Search for the cell housing the specified text and yield its [x, y] center coordinate. 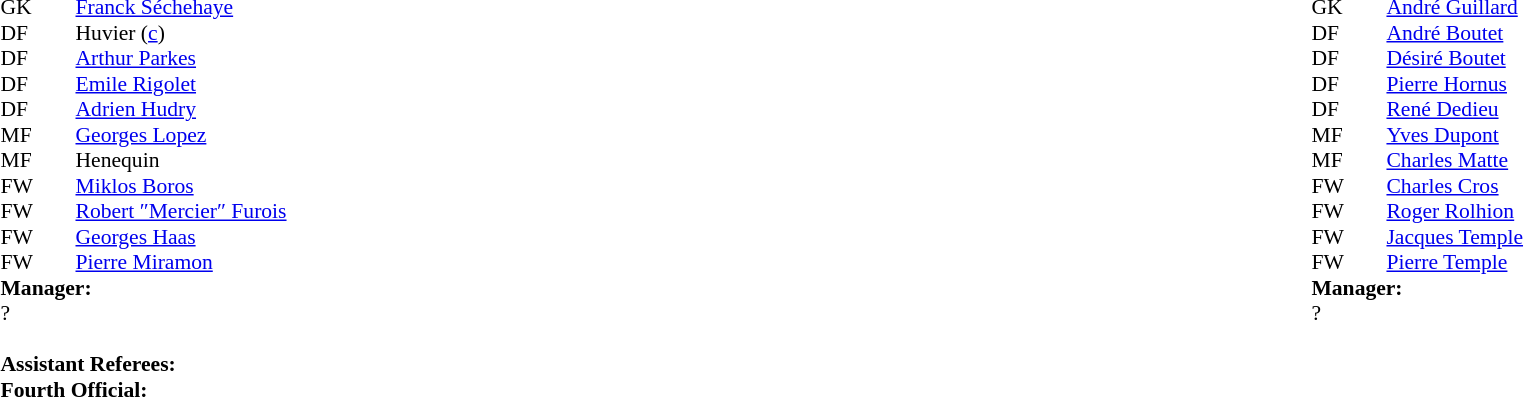
? [1417, 313]
Georges Haas [182, 237]
Adrien Hudry [182, 109]
Jacques Temple [1454, 237]
Désiré Boutet [1454, 59]
Pierre Miramon [182, 263]
Emile Rigolet [182, 84]
Georges Lopez [182, 135]
Robert ″Mercier″ Furois [182, 211]
Huvier (c) [182, 33]
Henequin [182, 161]
Charles Cros [1454, 186]
Yves Dupont [1454, 135]
René Dedieu [1454, 109]
Pierre Temple [1454, 263]
Arthur Parkes [182, 59]
Pierre Hornus [1454, 84]
Roger Rolhion [1454, 211]
Miklos Boros [182, 186]
Charles Matte [1454, 161]
André Boutet [1454, 33]
